Determine the (X, Y) coordinate at the center of the cell enclosing the given text.  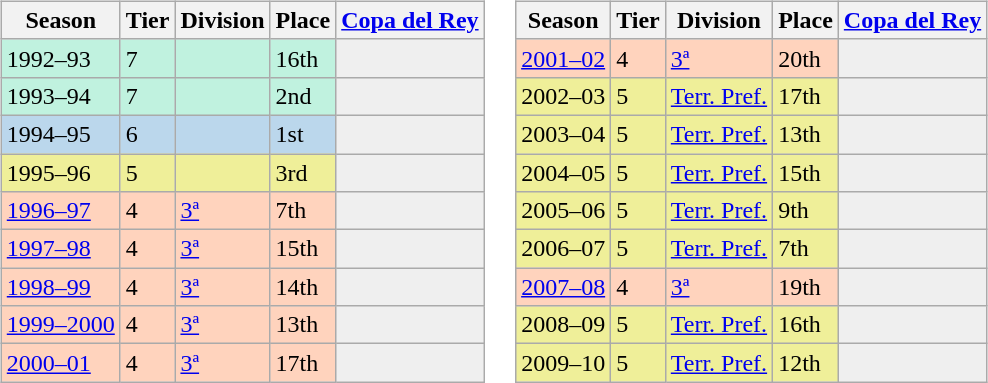
1996–97 (60, 211)
1994–95 (60, 134)
1992–93 (60, 58)
2004–05 (564, 173)
2005–06 (564, 211)
1995–96 (60, 173)
12th (806, 363)
2003–04 (564, 134)
1997–98 (60, 249)
3rd (303, 173)
1st (303, 134)
19th (806, 287)
2nd (303, 96)
2001–02 (564, 58)
1993–94 (60, 96)
1999–2000 (60, 325)
2000–01 (60, 363)
14th (303, 287)
1998–99 (60, 287)
20th (806, 58)
2007–08 (564, 287)
2008–09 (564, 325)
9th (806, 211)
2009–10 (564, 363)
2006–07 (564, 249)
2002–03 (564, 96)
6 (148, 134)
